Pinpoint the cell where the given text exists, returning its (X, Y) midpoint coordinate. 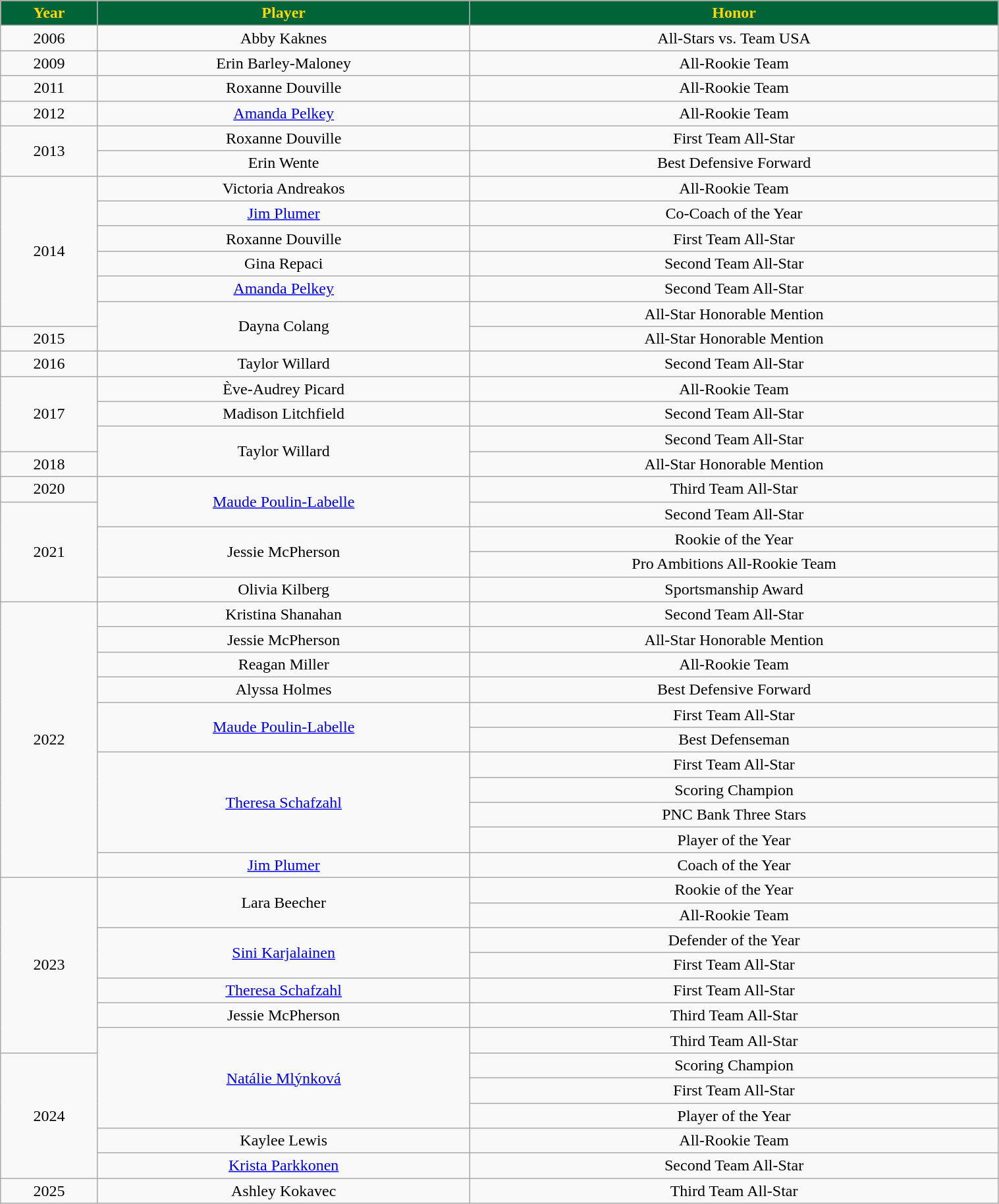
2023 (49, 965)
Abby Kaknes (283, 38)
2020 (49, 489)
Best Defenseman (734, 740)
Coach of the Year (734, 865)
Dayna Colang (283, 327)
Krista Parkkonen (283, 1166)
Ève-Audrey Picard (283, 389)
Erin Wente (283, 163)
2014 (49, 251)
2021 (49, 552)
Year (49, 13)
Natálie Mlýnková (283, 1078)
Player (283, 13)
Gina Repaci (283, 263)
Erin Barley-Maloney (283, 63)
All-Stars vs. Team USA (734, 38)
Sini Karjalainen (283, 953)
Pro Ambitions All-Rookie Team (734, 564)
Defender of the Year (734, 940)
2022 (49, 740)
PNC Bank Three Stars (734, 815)
Sportsmanship Award (734, 589)
2025 (49, 1191)
2017 (49, 414)
Lara Beecher (283, 903)
Ashley Kokavec (283, 1191)
2011 (49, 88)
2018 (49, 464)
Alyssa Holmes (283, 689)
Victoria Andreakos (283, 188)
Kaylee Lewis (283, 1141)
Kristina Shanahan (283, 614)
Honor (734, 13)
2015 (49, 339)
2009 (49, 63)
2013 (49, 151)
2016 (49, 364)
2024 (49, 1115)
Reagan Miller (283, 664)
2012 (49, 113)
Madison Litchfield (283, 414)
2006 (49, 38)
Co-Coach of the Year (734, 213)
Olivia Kilberg (283, 589)
